Extract the (X, Y) coordinate from the center of the cell holding the provided text.  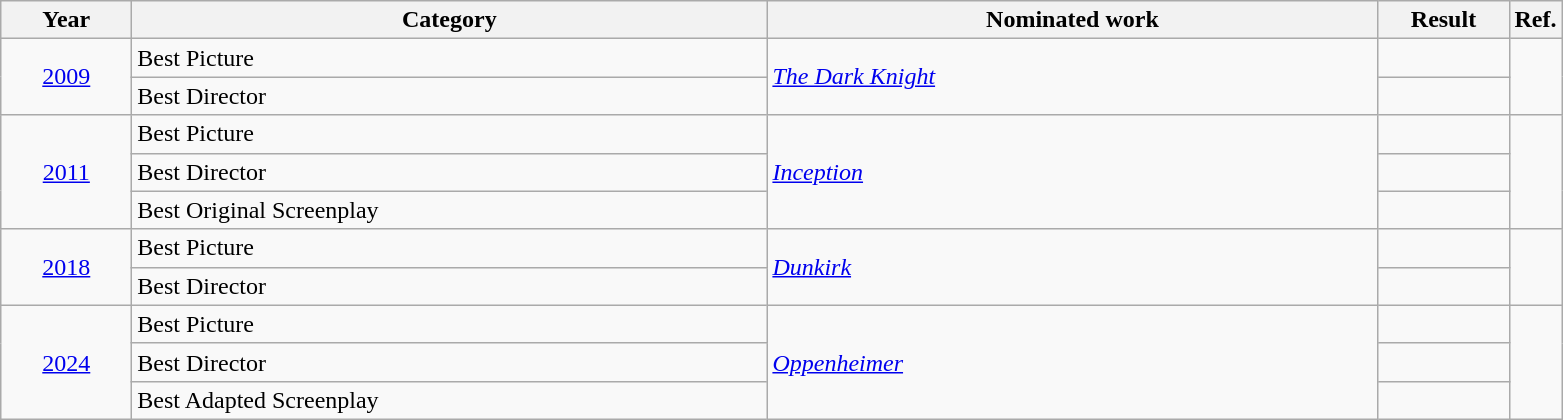
Result (1444, 20)
Nominated work (1072, 20)
2011 (66, 172)
Best Adapted Screenplay (450, 400)
2024 (66, 362)
Best Original Screenplay (450, 210)
2018 (66, 267)
2009 (66, 77)
Dunkirk (1072, 267)
Ref. (1536, 20)
Oppenheimer (1072, 362)
The Dark Knight (1072, 77)
Inception (1072, 172)
Category (450, 20)
Year (66, 20)
